Search for the cell housing the specified text and yield its (x, y) center coordinate. 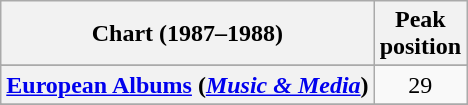
29 (420, 85)
Chart (1987–1988) (188, 34)
Peakposition (420, 34)
European Albums (Music & Media) (188, 85)
